Return the [x, y] coordinate for the center point of the cell that contains the specified text.  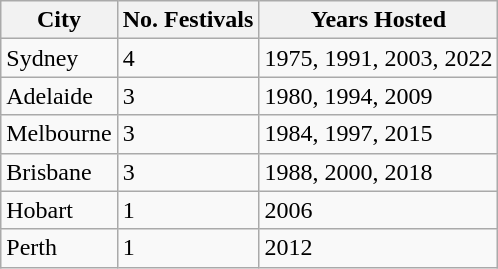
1984, 1997, 2015 [378, 134]
Years Hosted [378, 20]
Hobart [59, 210]
Sydney [59, 58]
2006 [378, 210]
1980, 1994, 2009 [378, 96]
1988, 2000, 2018 [378, 172]
Melbourne [59, 134]
Brisbane [59, 172]
No. Festivals [188, 20]
1975, 1991, 2003, 2022 [378, 58]
City [59, 20]
4 [188, 58]
2012 [378, 248]
Perth [59, 248]
Adelaide [59, 96]
